Capture the cell that displays the provided text and extract its [X, Y] central coordinate. 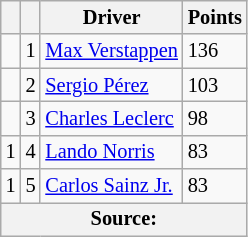
Charles Leclerc [111, 118]
Lando Norris [111, 152]
2 [31, 85]
Driver [111, 17]
136 [215, 51]
Max Verstappen [111, 51]
103 [215, 85]
5 [31, 186]
Source: [124, 219]
3 [31, 118]
98 [215, 118]
4 [31, 152]
Points [215, 17]
Sergio Pérez [111, 85]
Carlos Sainz Jr. [111, 186]
